Pinpoint the cell where the given text exists, returning its [X, Y] midpoint coordinate. 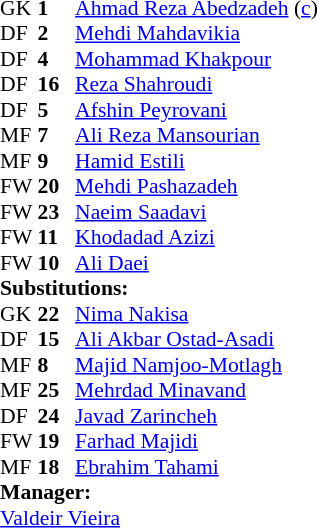
5 [57, 110]
15 [57, 339]
22 [57, 314]
23 [57, 212]
2 [57, 33]
25 [57, 391]
24 [57, 416]
7 [57, 135]
4 [57, 59]
16 [57, 85]
GK [19, 314]
19 [57, 441]
9 [57, 161]
8 [57, 365]
10 [57, 263]
20 [57, 187]
11 [57, 237]
18 [57, 467]
